Find where the given text appears and provide that cell's center as (x, y) coordinate. 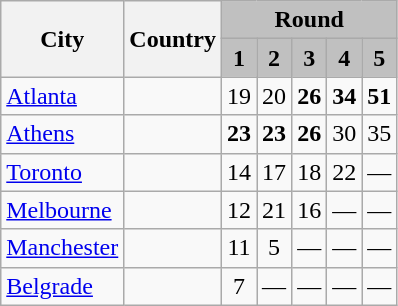
3 (310, 58)
17 (274, 172)
34 (344, 96)
Country (173, 39)
1 (240, 58)
Athens (62, 134)
7 (240, 286)
35 (380, 134)
16 (310, 210)
Round (310, 20)
30 (344, 134)
22 (344, 172)
Belgrade (62, 286)
Toronto (62, 172)
21 (274, 210)
18 (310, 172)
Atlanta (62, 96)
Melbourne (62, 210)
City (62, 39)
51 (380, 96)
14 (240, 172)
Manchester (62, 248)
20 (274, 96)
2 (274, 58)
19 (240, 96)
12 (240, 210)
11 (240, 248)
4 (344, 58)
